Return the (x, y) coordinate for the center point of the cell that contains the specified text.  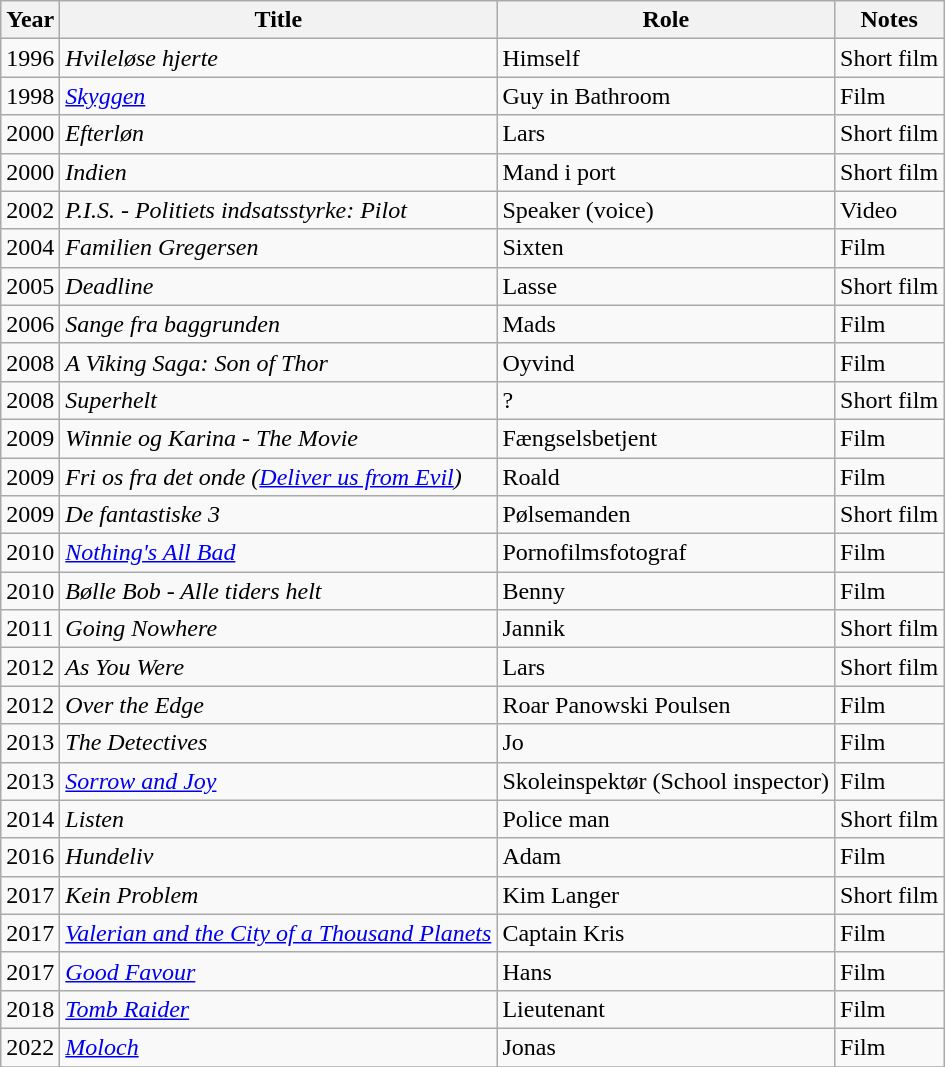
Going Nowhere (278, 629)
Hans (666, 971)
2016 (30, 857)
Hvileløse hjerte (278, 58)
2022 (30, 1047)
Superhelt (278, 400)
Lasse (666, 286)
Jo (666, 743)
1998 (30, 96)
Skoleinspektør (School inspector) (666, 781)
2002 (30, 210)
Guy in Bathroom (666, 96)
Sorrow and Joy (278, 781)
Winnie og Karina - The Movie (278, 438)
Hundeliv (278, 857)
Kim Langer (666, 895)
Speaker (voice) (666, 210)
Police man (666, 819)
Mads (666, 324)
Captain Kris (666, 933)
Jonas (666, 1047)
2018 (30, 1009)
The Detectives (278, 743)
Bølle Bob - Alle tiders helt (278, 591)
Year (30, 20)
Moloch (278, 1047)
A Viking Saga: Son of Thor (278, 362)
Efterløn (278, 134)
Tomb Raider (278, 1009)
Adam (666, 857)
Over the Edge (278, 705)
Fængselsbetjent (666, 438)
Jannik (666, 629)
Valerian and the City of a Thousand Planets (278, 933)
Sixten (666, 248)
Himself (666, 58)
2011 (30, 629)
Mand i port (666, 172)
Video (890, 210)
Listen (278, 819)
1996 (30, 58)
Kein Problem (278, 895)
2005 (30, 286)
Oyvind (666, 362)
Nothing's All Bad (278, 553)
Pornofilmsfotograf (666, 553)
? (666, 400)
Deadline (278, 286)
Roar Panowski Poulsen (666, 705)
P.I.S. - Politiets indsatsstyrke: Pilot (278, 210)
Notes (890, 20)
Title (278, 20)
Familien Gregersen (278, 248)
Indien (278, 172)
Roald (666, 477)
As You Were (278, 667)
2004 (30, 248)
De fantastiske 3 (278, 515)
Skyggen (278, 96)
Role (666, 20)
Sange fra baggrunden (278, 324)
Benny (666, 591)
Lieutenant (666, 1009)
Fri os fra det onde (Deliver us from Evil) (278, 477)
Good Favour (278, 971)
2014 (30, 819)
Pølsemanden (666, 515)
2006 (30, 324)
